Determine the [x, y] coordinate at the center of the cell enclosing the given text.  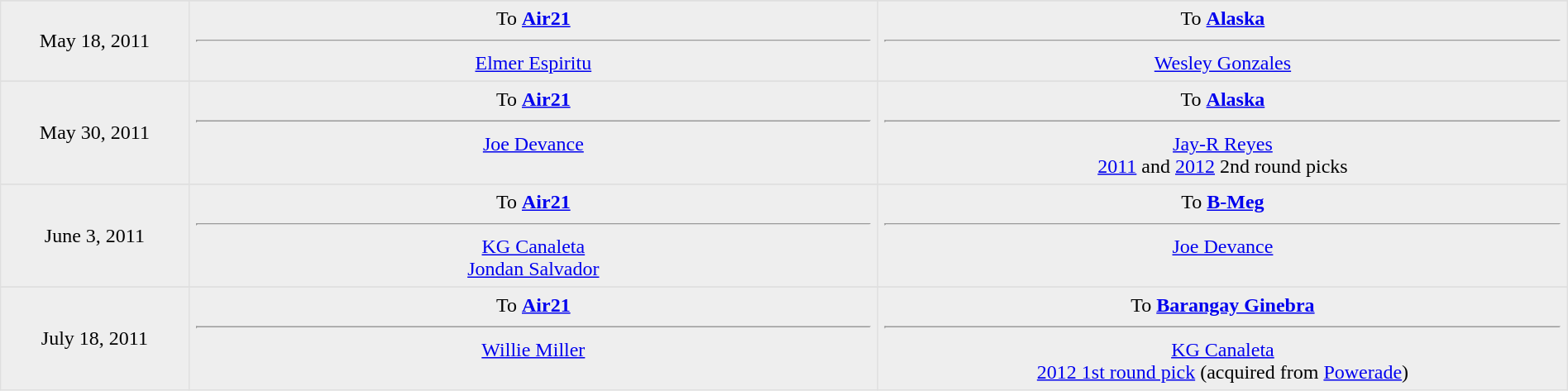
To Air21Joe Devance [533, 132]
To B-MegJoe Devance [1223, 236]
June 3, 2011 [94, 236]
To Air21KG CanaletaJondan Salvador [533, 236]
May 30, 2011 [94, 132]
To Air21Elmer Espiritu [533, 41]
To Barangay GinebraKG Canaleta2012 1st round pick (acquired from Powerade) [1223, 338]
To AlaskaWesley Gonzales [1223, 41]
To Air21Willie Miller [533, 338]
May 18, 2011 [94, 41]
July 18, 2011 [94, 338]
To AlaskaJay-R Reyes2011 and 2012 2nd round picks [1223, 132]
